Extract the [x, y] coordinate from the center of the cell holding the provided text.  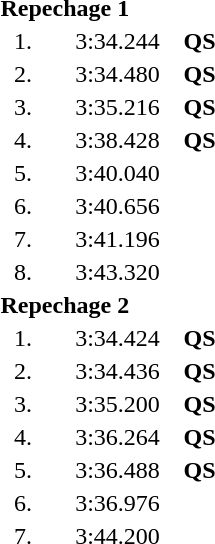
3:38.428 [118, 140]
3:35.200 [118, 404]
3:43.320 [118, 272]
3:40.040 [118, 173]
3:34.424 [118, 338]
3:34.244 [118, 41]
3:34.480 [118, 74]
3:35.216 [118, 107]
3:36.488 [118, 470]
3:41.196 [118, 239]
3:34.436 [118, 371]
3:36.976 [118, 503]
3:36.264 [118, 437]
3:40.656 [118, 206]
